Search for the cell housing the specified text and yield its [x, y] center coordinate. 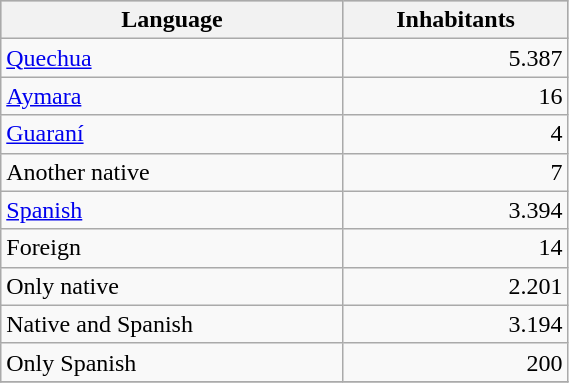
Foreign [172, 248]
Only Spanish [172, 362]
3.394 [456, 210]
Only native [172, 286]
Inhabitants [456, 20]
2.201 [456, 286]
16 [456, 96]
5.387 [456, 58]
4 [456, 134]
Spanish [172, 210]
3.194 [456, 324]
Aymara [172, 96]
14 [456, 248]
Language [172, 20]
Another native [172, 172]
Native and Spanish [172, 324]
Quechua [172, 58]
200 [456, 362]
7 [456, 172]
Guaraní [172, 134]
